For the text-containing cell, return its midpoint in (X, Y) coordinate format. 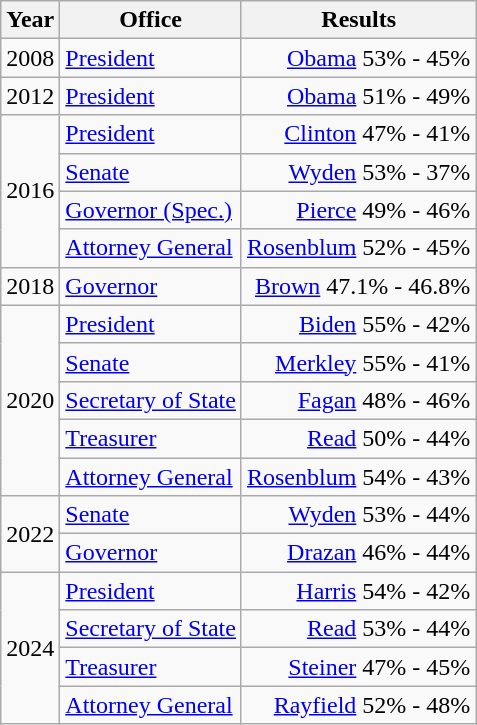
Obama 51% - 49% (358, 96)
2022 (30, 534)
Read 53% - 44% (358, 629)
Brown 47.1% - 46.8% (358, 286)
Wyden 53% - 44% (358, 515)
Drazan 46% - 44% (358, 553)
Results (358, 20)
2008 (30, 58)
Rosenblum 52% - 45% (358, 248)
Pierce 49% - 46% (358, 210)
Governor (Spec.) (151, 210)
2018 (30, 286)
Harris 54% - 42% (358, 591)
Obama 53% - 45% (358, 58)
2020 (30, 400)
Read 50% - 44% (358, 438)
Clinton 47% - 41% (358, 134)
Office (151, 20)
Fagan 48% - 46% (358, 400)
Wyden 53% - 37% (358, 172)
2024 (30, 648)
Rosenblum 54% - 43% (358, 477)
Steiner 47% - 45% (358, 667)
2016 (30, 191)
Rayfield 52% - 48% (358, 705)
Merkley 55% - 41% (358, 362)
Year (30, 20)
Biden 55% - 42% (358, 324)
2012 (30, 96)
